Provide the (X, Y) coordinate of the cell's center where the given text is located.  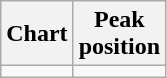
Chart (37, 34)
Peakposition (119, 34)
